Capture the cell that displays the provided text and extract its [x, y] central coordinate. 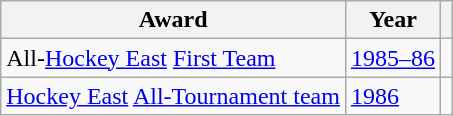
Award [174, 20]
All-Hockey East First Team [174, 58]
Year [392, 20]
1986 [392, 96]
1985–86 [392, 58]
Hockey East All-Tournament team [174, 96]
